Extract the [x, y] coordinate from the center of the cell holding the provided text.  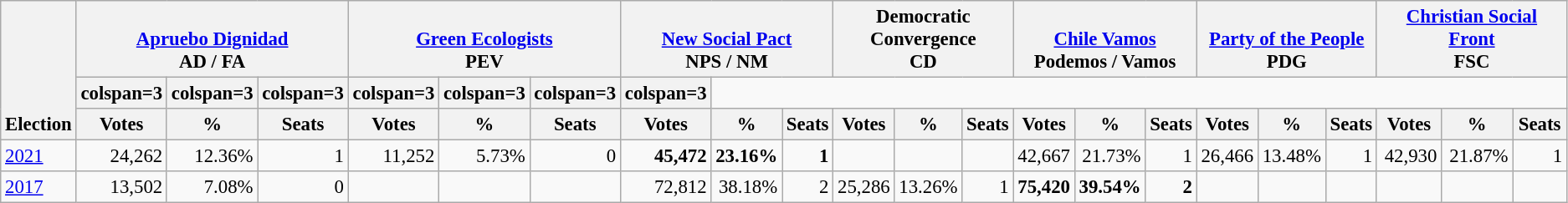
5.73% [484, 156]
13,502 [121, 187]
2017 [38, 187]
Party of the PeoplePDG [1287, 39]
38.18% [746, 187]
Election [38, 70]
42,930 [1409, 156]
Christian Social FrontFSC [1471, 39]
72,812 [665, 187]
25,286 [863, 187]
Apruebo DignidadAD / FA [213, 39]
13.48% [1292, 156]
24,262 [121, 156]
39.54% [1109, 187]
12.36% [212, 156]
2021 [38, 156]
21.87% [1478, 156]
DemocraticConvergenceCD [924, 39]
42,667 [1044, 156]
Green EcologistsPEV [484, 39]
23.16% [746, 156]
New Social PactNPS / NM [726, 39]
45,472 [665, 156]
Chile VamosPodemos / Vamos [1104, 39]
21.73% [1109, 156]
75,420 [1044, 187]
7.08% [212, 187]
13.26% [929, 187]
11,252 [393, 156]
26,466 [1227, 156]
